Locate the cell with the specified text and output its (X, Y) center coordinate. 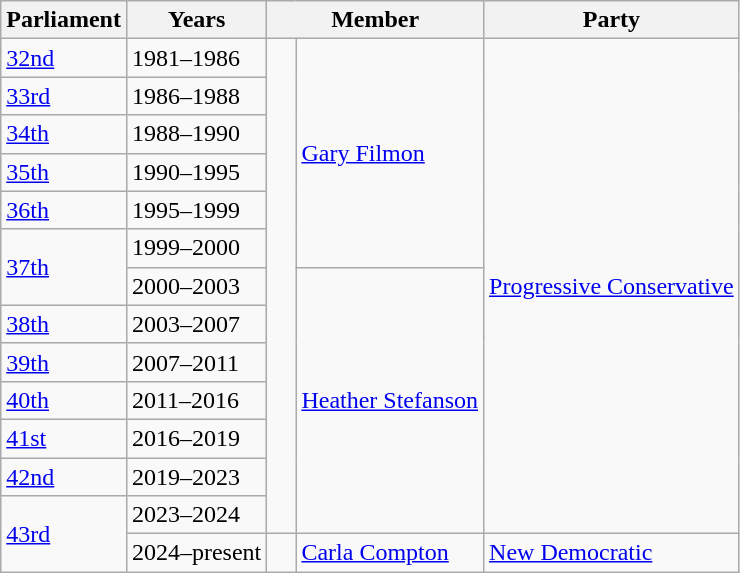
Progressive Conservative (612, 286)
Years (196, 20)
New Democratic (612, 553)
39th (64, 362)
1986–1988 (196, 96)
Parliament (64, 20)
2011–2016 (196, 400)
2024–present (196, 553)
34th (64, 134)
2003–2007 (196, 324)
2023–2024 (196, 515)
2016–2019 (196, 438)
41st (64, 438)
2007–2011 (196, 362)
1990–1995 (196, 172)
1999–2000 (196, 248)
1988–1990 (196, 134)
Member (376, 20)
2000–2003 (196, 286)
43rd (64, 534)
35th (64, 172)
36th (64, 210)
2019–2023 (196, 477)
Gary Filmon (390, 153)
37th (64, 267)
Party (612, 20)
Heather Stefanson (390, 400)
1995–1999 (196, 210)
42nd (64, 477)
33rd (64, 96)
1981–1986 (196, 58)
32nd (64, 58)
38th (64, 324)
Carla Compton (390, 553)
40th (64, 400)
